Provide the (X, Y) coordinate of the cell's center where the given text is located.  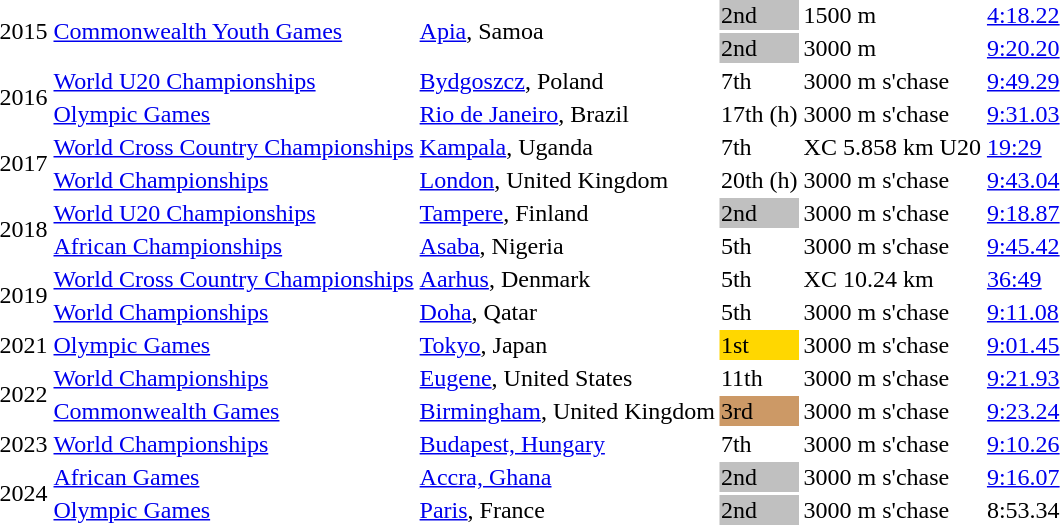
Rio de Janeiro, Brazil (567, 114)
Asaba, Nigeria (567, 246)
Birmingham, United Kingdom (567, 411)
XC 10.24 km (892, 279)
Kampala, Uganda (567, 147)
Commonwealth Youth Games (234, 32)
Commonwealth Games (234, 411)
1st (759, 345)
Eugene, United States (567, 378)
20th (h) (759, 180)
London, United Kingdom (567, 180)
Doha, Qatar (567, 312)
17th (h) (759, 114)
11th (759, 378)
Aarhus, Denmark (567, 279)
Apia, Samoa (567, 32)
Budapest, Hungary (567, 444)
3rd (759, 411)
Accra, Ghana (567, 477)
Paris, France (567, 510)
3000 m (892, 48)
Tokyo, Japan (567, 345)
African Championships (234, 246)
African Games (234, 477)
1500 m (892, 15)
Tampere, Finland (567, 213)
Bydgoszcz, Poland (567, 81)
XC 5.858 km U20 (892, 147)
